Determine the (X, Y) coordinate at the center of the cell enclosing the given text.  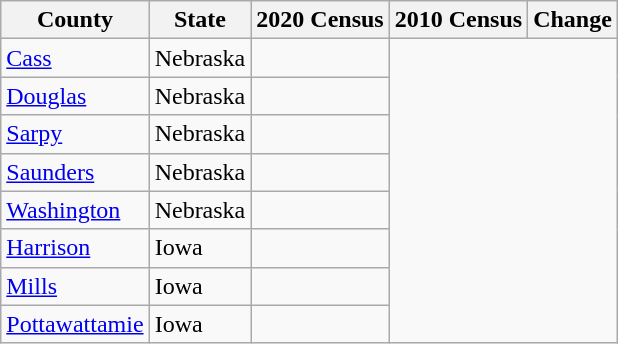
Harrison (75, 248)
2010 Census (458, 20)
2020 Census (320, 20)
Change (573, 20)
State (200, 20)
Washington (75, 210)
Sarpy (75, 134)
County (75, 20)
Saunders (75, 172)
Cass (75, 58)
Douglas (75, 96)
Mills (75, 286)
Pottawattamie (75, 324)
